Search for the cell housing the specified text and yield its (x, y) center coordinate. 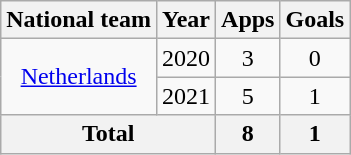
Goals (315, 20)
0 (315, 58)
Netherlands (79, 77)
2021 (186, 96)
National team (79, 20)
8 (248, 134)
Year (186, 20)
Total (108, 134)
5 (248, 96)
2020 (186, 58)
Apps (248, 20)
3 (248, 58)
